Locate the cell with the specified text and output its (x, y) center coordinate. 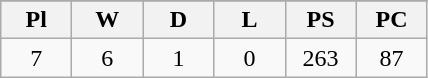
263 (320, 58)
W (108, 20)
PS (320, 20)
87 (392, 58)
7 (36, 58)
6 (108, 58)
PC (392, 20)
0 (250, 58)
L (250, 20)
Pl (36, 20)
1 (178, 58)
D (178, 20)
